Determine the [X, Y] coordinate at the center of the cell enclosing the given text.  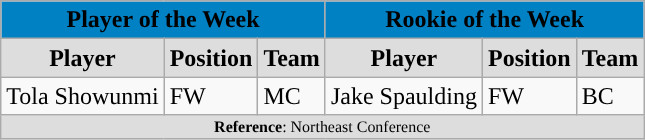
BC [610, 96]
Tola Showunmi [82, 96]
Reference: Northeast Conference [322, 127]
MC [292, 96]
Player of the Week [164, 20]
Rookie of the Week [484, 20]
Jake Spaulding [404, 96]
